Scan for the cell matching the given text and deliver its (x, y) coordinate at center. 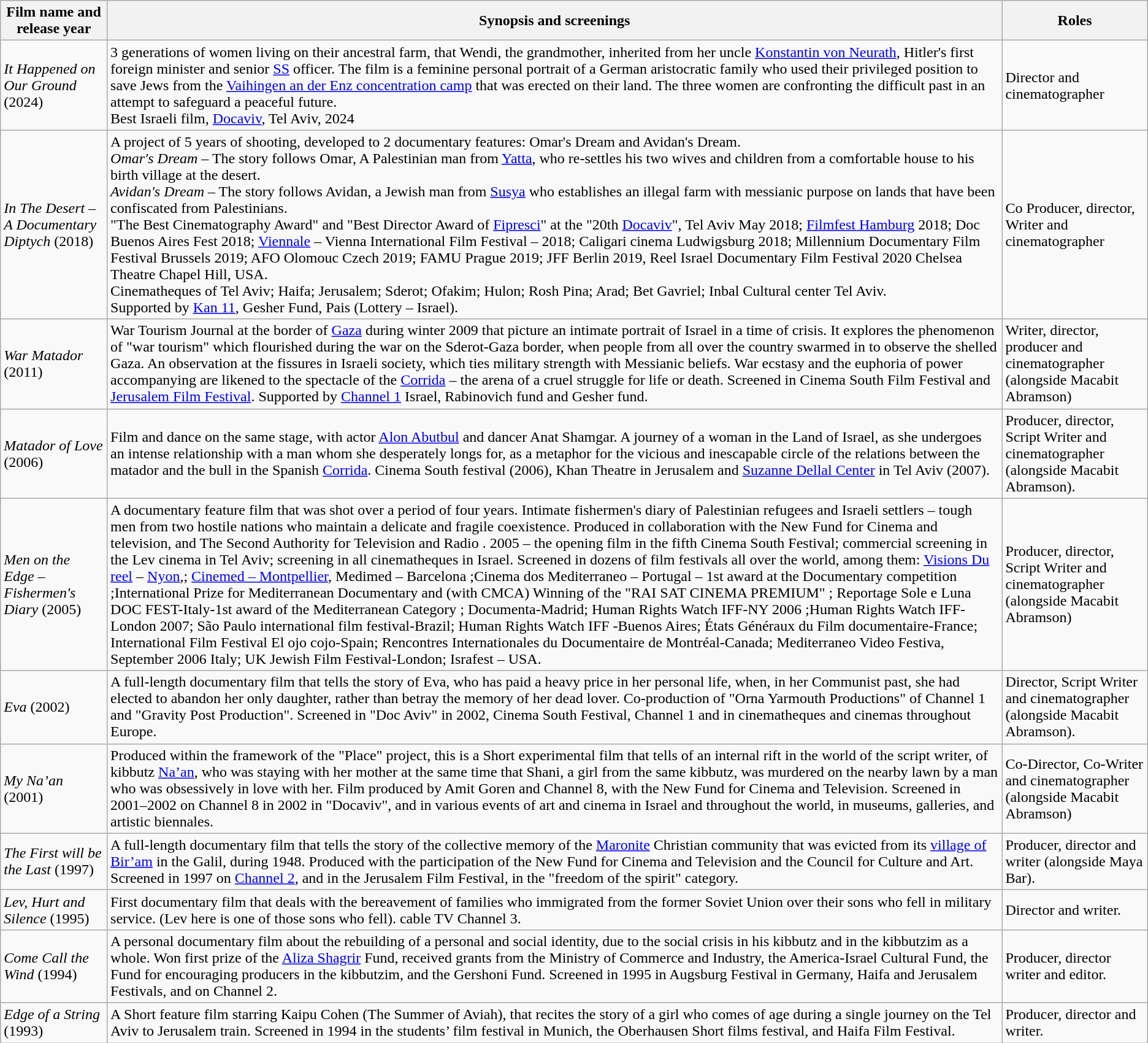
Producer, director, Script Writer and cinematographer (alongside Macabit Abramson) (1074, 584)
Lev, Hurt and Silence (1995) (54, 909)
War Matador (2011) (54, 364)
Director and writer. (1074, 909)
Producer, director and writer (alongside Maya Bar). (1074, 861)
Film name and release year (54, 21)
It Happened on Our Ground (2024) (54, 85)
Writer, director, producer and cinematographer (alongside Macabit Abramson) (1074, 364)
Eva (2002) (54, 707)
Edge of a String (1993) (54, 1022)
Producer, director writer and editor. (1074, 966)
Director, Script Writer and cinematographer (alongside Macabit Abramson). (1074, 707)
Synopsis and screenings (554, 21)
Producer, director and writer. (1074, 1022)
My Na’an (2001) (54, 788)
In The Desert – A Documentary Diptych (2018) (54, 225)
Men on the Edge – Fishermen's Diary (2005) (54, 584)
Producer, director, Script Writer and cinematographer (alongside Macabit Abramson). (1074, 453)
Matador of Love (2006) (54, 453)
The First will be the Last (1997) (54, 861)
Director and cinematographer (1074, 85)
Co-Director, Co-Writer and cinematographer (alongside Macabit Abramson) (1074, 788)
Roles (1074, 21)
Come Call the Wind (1994) (54, 966)
Co Producer, director, Writer and cinematographer (1074, 225)
